Pinpoint the cell where the given text exists, returning its (x, y) midpoint coordinate. 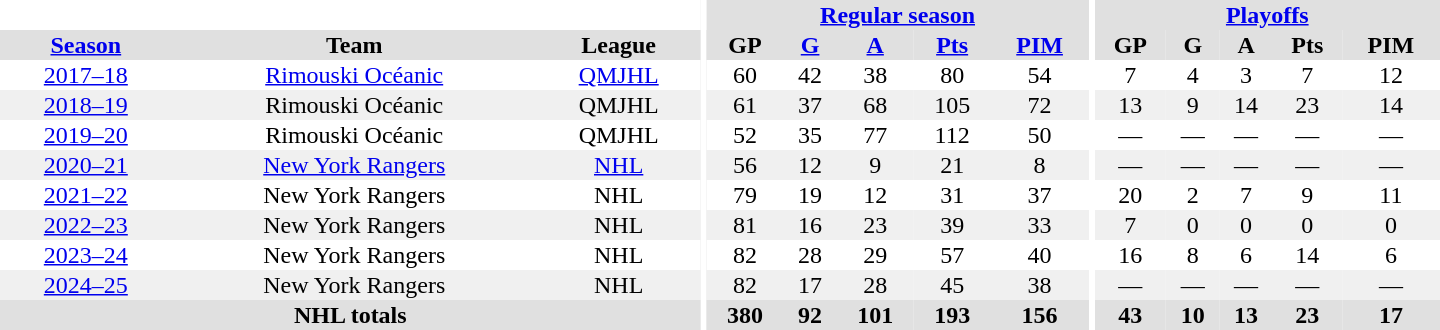
77 (876, 135)
35 (810, 135)
Season (86, 45)
33 (1040, 225)
2024–25 (86, 285)
380 (744, 315)
20 (1131, 195)
112 (952, 135)
81 (744, 225)
57 (952, 255)
2019–20 (86, 135)
92 (810, 315)
2017–18 (86, 75)
54 (1040, 75)
40 (1040, 255)
19 (810, 195)
31 (952, 195)
10 (1192, 315)
61 (744, 105)
2022–23 (86, 225)
NHL totals (350, 315)
Team (354, 45)
42 (810, 75)
193 (952, 315)
2021–22 (86, 195)
4 (1192, 75)
League (619, 45)
39 (952, 225)
156 (1040, 315)
Regular season (897, 15)
2 (1192, 195)
45 (952, 285)
79 (744, 195)
105 (952, 105)
52 (744, 135)
80 (952, 75)
50 (1040, 135)
Playoffs (1268, 15)
2020–21 (86, 165)
101 (876, 315)
60 (744, 75)
21 (952, 165)
2023–24 (86, 255)
56 (744, 165)
11 (1391, 195)
43 (1131, 315)
3 (1246, 75)
2018–19 (86, 105)
72 (1040, 105)
68 (876, 105)
29 (876, 255)
